Determine the (x, y) coordinate at the center of the cell enclosing the given text.  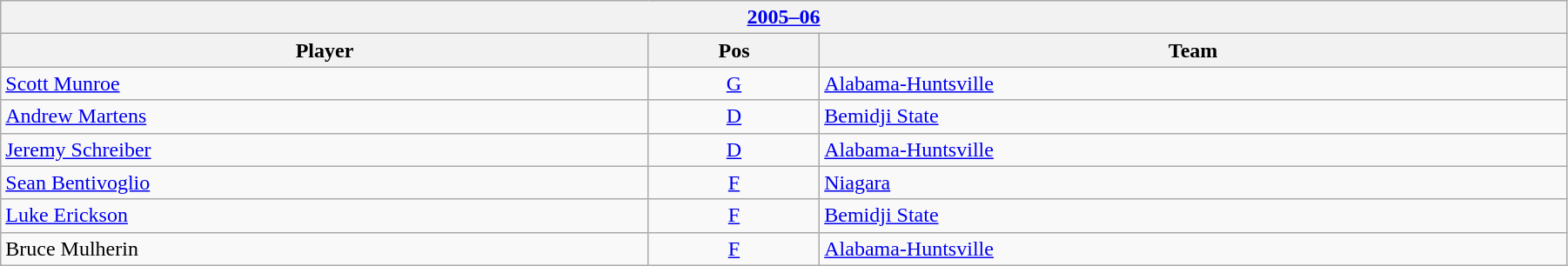
Jeremy Schreiber (325, 150)
Bruce Mulherin (325, 249)
Niagara (1194, 183)
Andrew Martens (325, 116)
Team (1194, 50)
2005–06 (784, 17)
Player (325, 50)
Scott Munroe (325, 83)
Sean Bentivoglio (325, 183)
Pos (734, 50)
G (734, 83)
Luke Erickson (325, 216)
